Identify which cell holds the provided text, then report its (x, y) central coordinate. 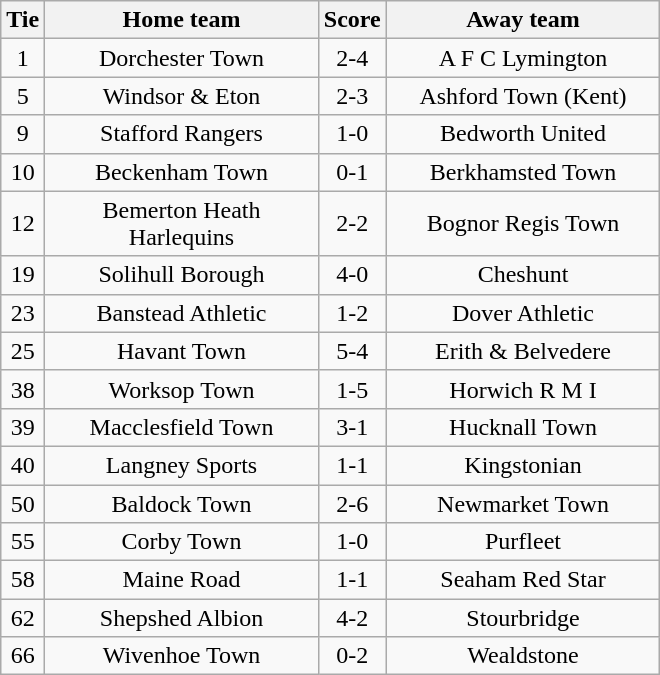
Corby Town (182, 542)
Away team (523, 20)
A F C Lymington (523, 58)
Beckenham Town (182, 172)
4-2 (352, 618)
Bognor Regis Town (523, 224)
12 (23, 224)
Erith & Belvedere (523, 351)
58 (23, 580)
39 (23, 427)
2-4 (352, 58)
Baldock Town (182, 503)
Berkhamsted Town (523, 172)
1 (23, 58)
Havant Town (182, 351)
Cheshunt (523, 275)
50 (23, 503)
0-1 (352, 172)
Worksop Town (182, 389)
Seaham Red Star (523, 580)
Purfleet (523, 542)
10 (23, 172)
1-2 (352, 313)
Horwich R M I (523, 389)
Ashford Town (Kent) (523, 96)
Windsor & Eton (182, 96)
Macclesfield Town (182, 427)
Kingstonian (523, 465)
Banstead Athletic (182, 313)
1-5 (352, 389)
55 (23, 542)
19 (23, 275)
Dorchester Town (182, 58)
23 (23, 313)
3-1 (352, 427)
Bedworth United (523, 134)
Langney Sports (182, 465)
Newmarket Town (523, 503)
38 (23, 389)
Home team (182, 20)
Tie (23, 20)
Dover Athletic (523, 313)
Maine Road (182, 580)
66 (23, 656)
Wealdstone (523, 656)
2-2 (352, 224)
Wivenhoe Town (182, 656)
4-0 (352, 275)
62 (23, 618)
Hucknall Town (523, 427)
9 (23, 134)
Stafford Rangers (182, 134)
2-3 (352, 96)
2-6 (352, 503)
5-4 (352, 351)
5 (23, 96)
Shepshed Albion (182, 618)
Stourbridge (523, 618)
Score (352, 20)
Bemerton Heath Harlequins (182, 224)
Solihull Borough (182, 275)
40 (23, 465)
25 (23, 351)
0-2 (352, 656)
